Provide the [x, y] coordinate of the cell's center where the given text is located.  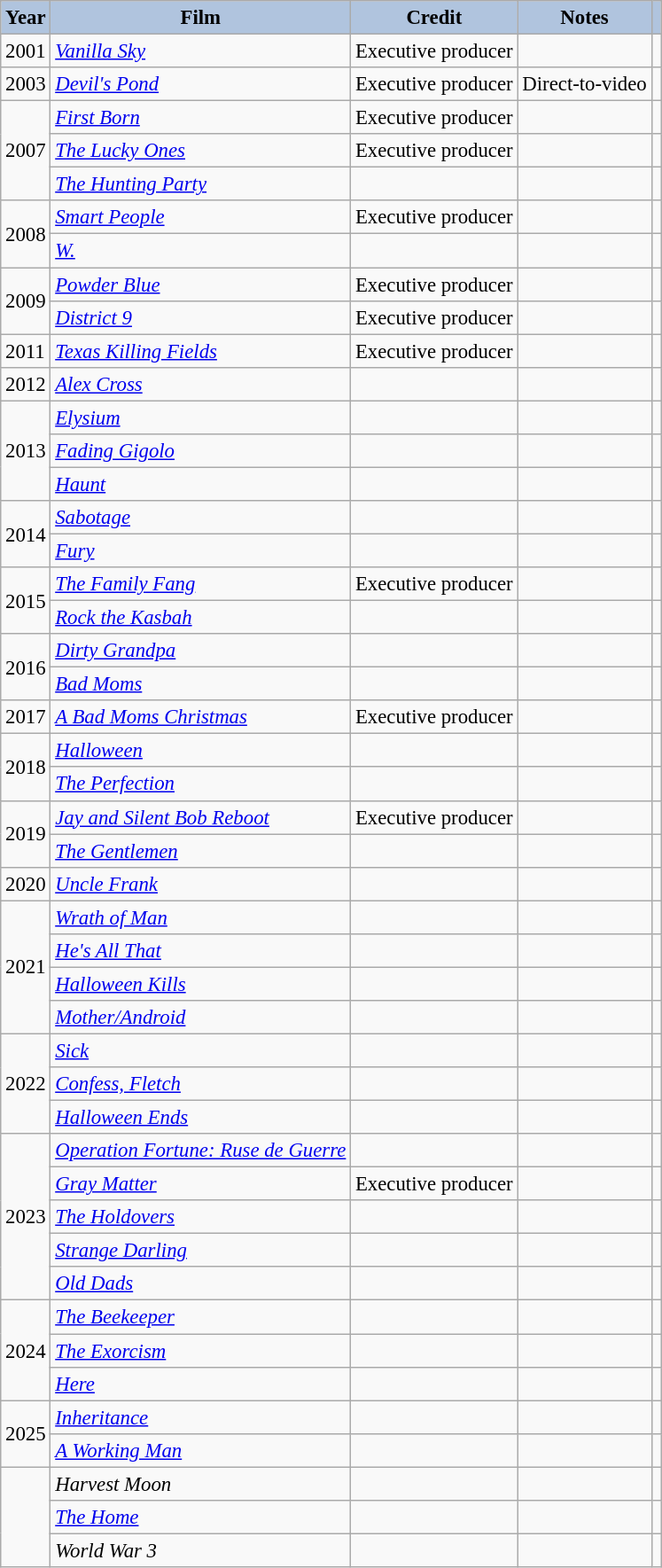
2003 [26, 84]
Jay and Silent Bob Reboot [200, 817]
Fading Gigolo [200, 451]
Halloween Kills [200, 984]
Film [200, 18]
Credit [434, 18]
Halloween Ends [200, 1118]
Confess, Fletch [200, 1084]
Halloween [200, 751]
2022 [26, 1083]
District 9 [200, 317]
Wrath of Man [200, 917]
Old Dads [200, 1284]
The Beekeeper [200, 1317]
Direct-to-video [585, 84]
Uncle Frank [200, 884]
Dirty Grandpa [200, 651]
2013 [26, 450]
2021 [26, 967]
2015 [26, 601]
First Born [200, 118]
Devil's Pond [200, 84]
2018 [26, 768]
Strange Darling [200, 1251]
Smart People [200, 217]
The Holdovers [200, 1217]
Sick [200, 1050]
2011 [26, 351]
Notes [585, 18]
Fury [200, 550]
Texas Killing Fields [200, 351]
Vanilla Sky [200, 51]
2016 [26, 667]
2019 [26, 833]
The Hunting Party [200, 184]
2007 [26, 151]
Sabotage [200, 518]
Mother/Android [200, 1018]
Rock the Kasbah [200, 618]
2014 [26, 534]
The Home [200, 1517]
Here [200, 1384]
2025 [26, 1434]
2023 [26, 1217]
Gray Matter [200, 1184]
Operation Fortune: Ruse de Guerre [200, 1151]
The Lucky Ones [200, 151]
The Exorcism [200, 1351]
A Bad Moms Christmas [200, 717]
2008 [26, 234]
Haunt [200, 484]
The Perfection [200, 784]
2020 [26, 884]
Alex Cross [200, 384]
Powder Blue [200, 285]
Inheritance [200, 1417]
He's All That [200, 951]
Harvest Moon [200, 1484]
2001 [26, 51]
Year [26, 18]
2009 [26, 301]
2017 [26, 717]
Bad Moms [200, 684]
2012 [26, 384]
The Gentlemen [200, 851]
World War 3 [200, 1550]
2024 [26, 1351]
A Working Man [200, 1450]
W. [200, 251]
The Family Fang [200, 584]
Elysium [200, 417]
